Pinpoint the cell where the given text exists, returning its (X, Y) midpoint coordinate. 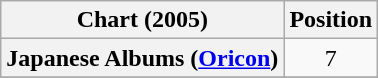
Chart (2005) (142, 20)
Position (331, 20)
Japanese Albums (Oricon) (142, 58)
7 (331, 58)
